Identify which cell holds the provided text, then report its (x, y) central coordinate. 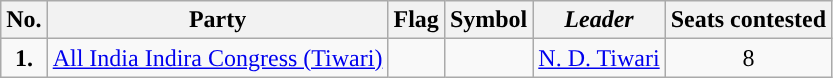
Party (218, 20)
8 (748, 58)
No. (24, 20)
All India Indira Congress (Tiwari) (218, 58)
1. (24, 58)
N. D. Tiwari (599, 58)
Leader (599, 20)
Seats contested (748, 20)
Symbol (488, 20)
Flag (416, 20)
